Determine the [x, y] coordinate at the center of the cell enclosing the given text.  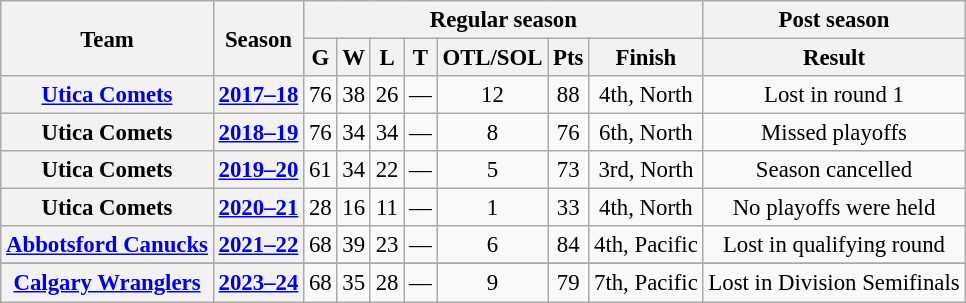
5 [492, 170]
Missed playoffs [834, 133]
2017–18 [258, 95]
W [354, 58]
Pts [568, 58]
3rd, North [646, 170]
Season [258, 38]
Season cancelled [834, 170]
7th, Pacific [646, 283]
2023–24 [258, 283]
Lost in round 1 [834, 95]
11 [386, 208]
6 [492, 245]
12 [492, 95]
39 [354, 245]
4th, Pacific [646, 245]
L [386, 58]
Lost in Division Semifinals [834, 283]
Lost in qualifying round [834, 245]
84 [568, 245]
Team [108, 38]
35 [354, 283]
22 [386, 170]
79 [568, 283]
8 [492, 133]
23 [386, 245]
73 [568, 170]
38 [354, 95]
1 [492, 208]
Finish [646, 58]
2021–22 [258, 245]
Abbotsford Canucks [108, 245]
Result [834, 58]
OTL/SOL [492, 58]
2019–20 [258, 170]
61 [320, 170]
88 [568, 95]
33 [568, 208]
9 [492, 283]
No playoffs were held [834, 208]
2018–19 [258, 133]
T [420, 58]
Post season [834, 20]
2020–21 [258, 208]
26 [386, 95]
6th, North [646, 133]
Calgary Wranglers [108, 283]
G [320, 58]
16 [354, 208]
Regular season [504, 20]
